Return [x, y] of the center of cell containing provided text 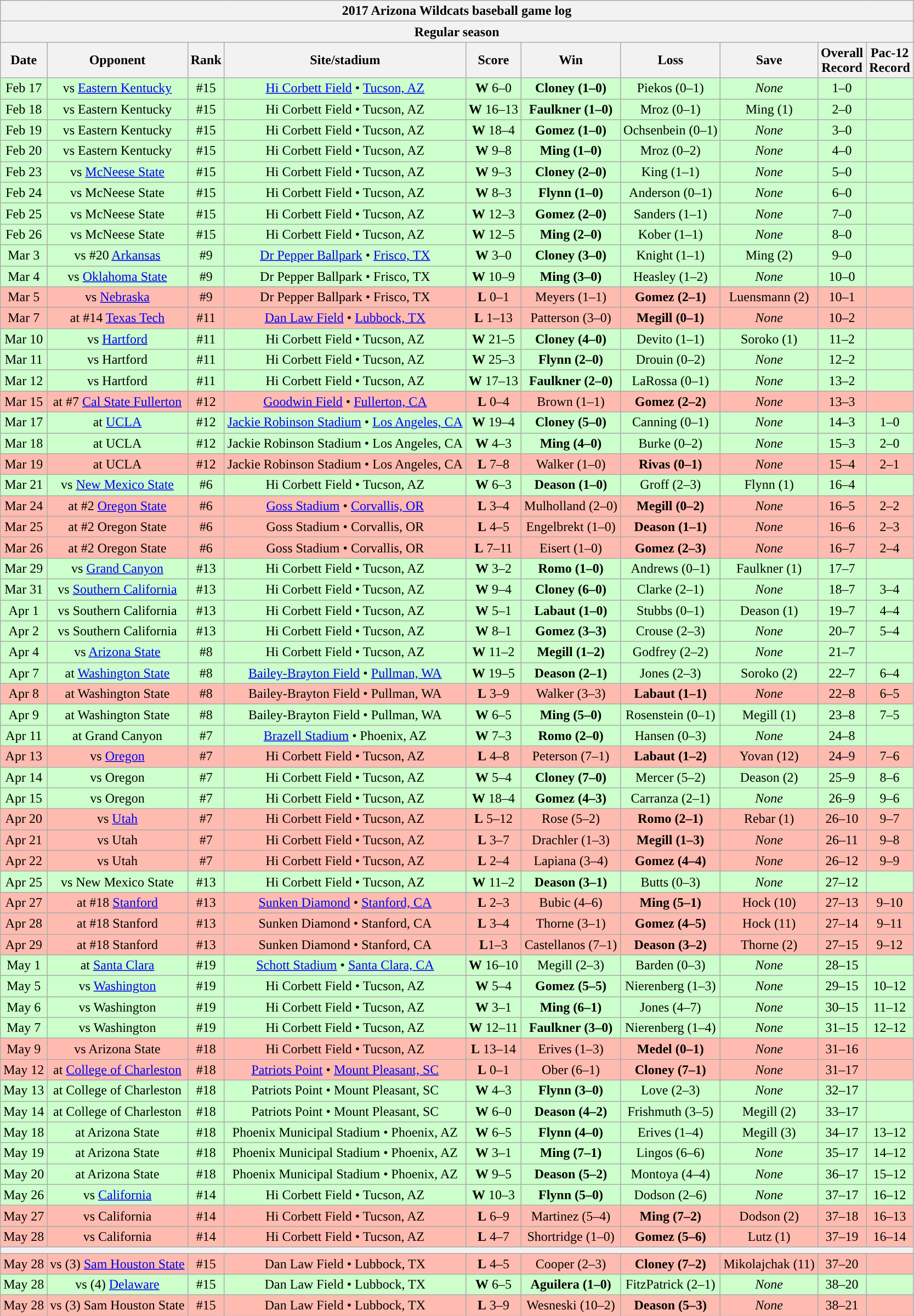
Jones (2–3) [671, 673]
13–12 [890, 1132]
Save [769, 60]
30–15 [842, 1007]
Godfrey (2–2) [671, 652]
W 10–9 [493, 276]
Goodwin Field • Fullerton, CA [345, 402]
Labaut (1–0) [571, 611]
Opponent [117, 60]
Deason (5–2) [571, 1174]
Ochsenbein (0–1) [671, 130]
21–7 [842, 652]
Deason (2) [769, 777]
May 14 [24, 1111]
Apr 9 [24, 715]
Megill (3) [769, 1132]
W 7–3 [493, 736]
Lingos (6–6) [671, 1153]
King (1–1) [671, 172]
Deason (2–1) [571, 673]
26–10 [842, 819]
Ming (7–1) [571, 1153]
4–4 [890, 611]
W 25–3 [493, 360]
Mroz (0–1) [671, 109]
Deason (1–1) [671, 527]
L 7–8 [493, 464]
Megill (2) [769, 1111]
Deason (5–3) [671, 1306]
Megill (0–1) [671, 318]
Megill (1–3) [671, 840]
32–17 [842, 1091]
Deason (3–1) [571, 882]
Apr 29 [24, 944]
Clarke (2–1) [671, 589]
9–7 [890, 819]
16–12 [890, 1195]
Mulholland (2–0) [571, 506]
3–0 [842, 130]
Ming (1) [769, 109]
Mercer (5–2) [671, 777]
W 12–3 [493, 213]
Apr 28 [24, 923]
3–4 [890, 589]
Ming (2) [769, 255]
Shortridge (1–0) [571, 1236]
11–12 [890, 1007]
Mar 25 [24, 527]
22–7 [842, 673]
Ming (5–0) [571, 715]
14–12 [890, 1153]
W 8–1 [493, 631]
Ming (1–0) [571, 151]
Cloney (7–2) [671, 1263]
Peterson (7–1) [571, 756]
Mar 4 [24, 276]
Nierenberg (1–3) [671, 986]
Gomez (3–3) [571, 631]
Gomez (2–0) [571, 213]
31–16 [842, 1049]
Mar 18 [24, 443]
Mar 12 [24, 381]
W 6–3 [493, 485]
Mar 11 [24, 360]
Gomez (2–2) [671, 402]
Mikolajchak (11) [769, 1263]
W 16–13 [493, 109]
Lapiana (3–4) [571, 861]
Hock (10) [769, 902]
Pac-12Record [890, 60]
12–12 [890, 1028]
16–4 [842, 485]
Wesneski (10–2) [571, 1306]
W 9–5 [493, 1174]
5–0 [842, 172]
Bubic (4–6) [571, 902]
38–21 [842, 1306]
14–3 [842, 422]
Feb 23 [24, 172]
Luensmann (2) [769, 297]
Ming (3–0) [571, 276]
Deason (4–2) [571, 1111]
12–2 [842, 360]
Kober (1–1) [671, 234]
May 13 [24, 1091]
9–0 [842, 255]
W 16–10 [493, 965]
Flynn (5–0) [571, 1195]
Feb 25 [24, 213]
W 8–3 [493, 193]
26–11 [842, 840]
Deason (3–2) [671, 944]
38–20 [842, 1285]
Gomez (2–1) [671, 297]
Mar 26 [24, 547]
Aguilera (1–0) [571, 1285]
Andrews (0–1) [671, 568]
L 6–9 [493, 1216]
2017 Arizona Wildcats baseball game log [457, 11]
Cloney (6–0) [571, 589]
Crouse (2–3) [671, 631]
Faulkner (2–0) [571, 381]
Feb 17 [24, 88]
Megill (1) [769, 715]
Lutz (1) [769, 1236]
9–12 [890, 944]
34–17 [842, 1132]
Faulkner (1) [769, 568]
2–3 [890, 527]
Mar 21 [24, 485]
Apr 11 [24, 736]
9–11 [890, 923]
W 19–4 [493, 422]
Mar 24 [24, 506]
4–0 [842, 151]
Apr 8 [24, 694]
Romo (2–0) [571, 736]
Date [24, 60]
Rebar (1) [769, 819]
8–0 [842, 234]
Flynn (2–0) [571, 360]
W 17–13 [493, 381]
Dodson (2–6) [671, 1195]
Groff (2–3) [671, 485]
W 12–11 [493, 1028]
16–14 [890, 1236]
May 26 [24, 1195]
W 5–1 [493, 611]
Loss [671, 60]
W 19–5 [493, 673]
Romo (2–1) [671, 819]
Feb 26 [24, 234]
6–5 [890, 694]
19–7 [842, 611]
L 7–11 [493, 547]
37–17 [842, 1195]
May 7 [24, 1028]
vs (4) Delaware [117, 1285]
Knight (1–1) [671, 255]
W 9–4 [493, 589]
Flynn (3–0) [571, 1091]
Hansen (0–3) [671, 736]
18–7 [842, 589]
Apr 1 [24, 611]
16–6 [842, 527]
Ming (5–1) [671, 902]
23–8 [842, 715]
W 21–5 [493, 339]
Apr 20 [24, 819]
vs Oklahoma State [117, 276]
Drouin (0–2) [671, 360]
7–5 [890, 715]
Gomez (4–4) [671, 861]
Score [493, 60]
Gomez (4–5) [671, 923]
Schott Stadium • Santa Clara, CA [345, 965]
Heasley (1–2) [671, 276]
Apr 25 [24, 882]
11–2 [842, 339]
L 0–4 [493, 402]
27–13 [842, 902]
Nierenberg (1–4) [671, 1028]
Love (2–3) [671, 1091]
Erives (1–4) [671, 1132]
Gomez (2–3) [671, 547]
May 19 [24, 1153]
Burke (0–2) [671, 443]
Hock (11) [769, 923]
26–9 [842, 798]
W 10–3 [493, 1195]
37–18 [842, 1216]
Ober (6–1) [571, 1070]
9–9 [890, 861]
Eisert (1–0) [571, 547]
vs Grand Canyon [117, 568]
10–0 [842, 276]
Cloney (7–1) [671, 1070]
L 2–4 [493, 861]
6–0 [842, 193]
Patterson (3–0) [571, 318]
7–6 [890, 756]
Piekos (0–1) [671, 88]
L 5–12 [493, 819]
Win [571, 60]
28–15 [842, 965]
15–12 [890, 1174]
10–1 [842, 297]
Castellanos (7–1) [571, 944]
Erives (1–3) [571, 1049]
6–4 [890, 673]
L 3–7 [493, 840]
Walker (1–0) [571, 464]
Walker (3–3) [571, 694]
13–2 [842, 381]
Mar 7 [24, 318]
Megill (0–2) [671, 506]
at #14 Texas Tech [117, 318]
Butts (0–3) [671, 882]
Apr 13 [24, 756]
35–17 [842, 1153]
Cooper (2–3) [571, 1263]
W 9–3 [493, 172]
37–20 [842, 1263]
2–4 [890, 547]
Rivas (0–1) [671, 464]
Dodson (2) [769, 1216]
Apr 4 [24, 652]
Brown (1–1) [571, 402]
L 4–7 [493, 1236]
L1–3 [493, 944]
Stubbs (0–1) [671, 611]
Flynn (4–0) [571, 1132]
Cloney (5–0) [571, 422]
at #7 Cal State Fullerton [117, 402]
Ming (7–2) [671, 1216]
Cloney (2–0) [571, 172]
Apr 15 [24, 798]
Anderson (0–1) [671, 193]
Gomez (4–3) [571, 798]
16–13 [890, 1216]
May 20 [24, 1174]
Medel (0–1) [671, 1049]
9–10 [890, 902]
27–12 [842, 882]
May 18 [24, 1132]
Feb 20 [24, 151]
at Grand Canyon [117, 736]
Apr 27 [24, 902]
Megill (1–2) [571, 652]
Mar 19 [24, 464]
Rank [206, 60]
OverallRecord [842, 60]
W 3–0 [493, 255]
W 12–5 [493, 234]
FitzPatrick (2–1) [671, 1285]
Romo (1–0) [571, 568]
16–7 [842, 547]
Apr 21 [24, 840]
Mar 10 [24, 339]
Ming (2–0) [571, 234]
Soroko (1) [769, 339]
Jones (4–7) [671, 1007]
Soroko (2) [769, 673]
Ming (6–1) [571, 1007]
Feb 19 [24, 130]
Apr 7 [24, 673]
Mar 29 [24, 568]
Meyers (1–1) [571, 297]
7–0 [842, 213]
27–15 [842, 944]
vs #20 Arkansas [117, 255]
Feb 24 [24, 193]
Devito (1–1) [671, 339]
Barden (0–3) [671, 965]
16–5 [842, 506]
Cloney (3–0) [571, 255]
May 12 [24, 1070]
33–17 [842, 1111]
Mar 5 [24, 297]
8–6 [890, 777]
Montoya (4–4) [671, 1174]
L 2–3 [493, 902]
May 5 [24, 986]
Yovan (12) [769, 756]
15–3 [842, 443]
Deason (1) [769, 611]
May 9 [24, 1049]
Thorne (2) [769, 944]
Megill (2–3) [571, 965]
Canning (0–1) [671, 422]
17–7 [842, 568]
15–4 [842, 464]
Ming (4–0) [571, 443]
Thorne (3–1) [571, 923]
5–4 [890, 631]
at Santa Clara [117, 965]
May 6 [24, 1007]
Drachler (1–3) [571, 840]
Carranza (2–1) [671, 798]
Apr 14 [24, 777]
LaRossa (0–1) [671, 381]
22–8 [842, 694]
Cloney (7–0) [571, 777]
Mar 31 [24, 589]
Regular season [457, 32]
2–1 [890, 464]
36–17 [842, 1174]
Flynn (1) [769, 485]
May 1 [24, 965]
26–12 [842, 861]
Faulkner (3–0) [571, 1028]
13–3 [842, 402]
31–15 [842, 1028]
Feb 18 [24, 109]
Site/stadium [345, 60]
31–17 [842, 1070]
W 3–2 [493, 568]
2–2 [890, 506]
10–2 [842, 318]
25–9 [842, 777]
24–8 [842, 736]
Engelbrekt (1–0) [571, 527]
vs Nebraska [117, 297]
Apr 22 [24, 861]
L 1–13 [493, 318]
37–19 [842, 1236]
Apr 2 [24, 631]
Mar 3 [24, 255]
Gomez (1–0) [571, 130]
Frishmuth (3–5) [671, 1111]
9–8 [890, 840]
Rose (5–2) [571, 819]
24–9 [842, 756]
Cloney (1–0) [571, 88]
Mroz (0–2) [671, 151]
Mar 15 [24, 402]
Flynn (1–0) [571, 193]
W 9–8 [493, 151]
Mar 17 [24, 422]
10–12 [890, 986]
L 13–14 [493, 1049]
29–15 [842, 986]
May 27 [24, 1216]
Cloney (4–0) [571, 339]
Labaut (1–1) [671, 694]
27–14 [842, 923]
Gomez (5–6) [671, 1236]
9–6 [890, 798]
Deason (1–0) [571, 485]
Rosenstein (0–1) [671, 715]
Sanders (1–1) [671, 213]
20–7 [842, 631]
Gomez (5–5) [571, 986]
Brazell Stadium • Phoenix, AZ [345, 736]
Martinez (5–4) [571, 1216]
Labaut (1–2) [671, 756]
L 4–8 [493, 756]
Faulkner (1–0) [571, 109]
